From the cell containing the given text, extract its center point as [x, y] coordinate. 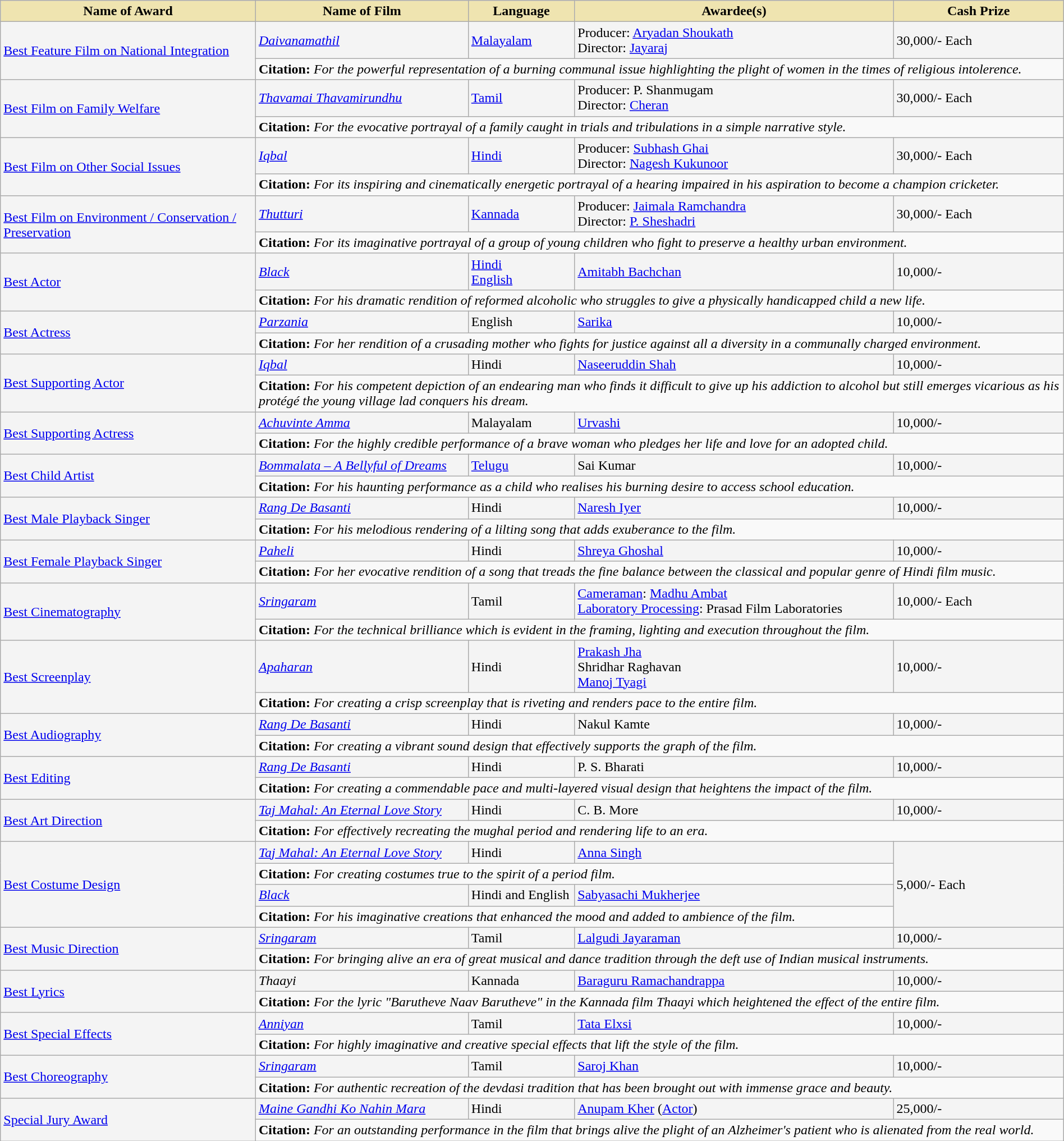
C. B. More [734, 810]
Citation: For his imaginative creations that enhanced the mood and added to ambience of the film. [575, 917]
Citation: For bringing alive an era of great musical and dance tradition through the deft use of Indian musical instruments. [659, 959]
Cameraman: Madhu AmbatLaboratory Processing: Prasad Film Laboratories [734, 601]
Best Music Direction [128, 948]
Best Choreography [128, 1076]
Producer: Subhash GhaiDirector: Nagesh Kukunoor [734, 156]
Best Cinematography [128, 612]
Citation: For its imaginative portrayal of a group of young children who fight to preserve a healthy urban environment. [659, 242]
Thavamai Thavamirundhu [361, 98]
Best Film on Environment / Conservation / Preservation [128, 224]
Sarika [734, 322]
Producer: P. ShanmugamDirector: Cheran [734, 98]
Nakul Kamte [734, 724]
Sai Kumar [734, 465]
Best Child Artist [128, 476]
Citation: For authentic recreation of the devdasi tradition that has been brought out with immense grace and beauty. [659, 1087]
Citation: For the powerful representation of a burning communal issue highlighting the plight of women in the times of religious intolerence. [659, 69]
Maine Gandhi Ko Nahin Mara [361, 1109]
5,000/- Each [979, 885]
English [521, 322]
Citation: For the evocative portrayal of a family caught in trials and tribulations in a simple narrative style. [659, 127]
Producer: Aryadan ShoukathDirector: Jayaraj [734, 40]
Best Audiography [128, 735]
Producer: Jaimala RamchandraDirector: P. Sheshadri [734, 213]
Apaharan [361, 666]
Citation: For an outstanding performance in the film that brings alive the plight of an Alzheimer's patient who is alienated from the real world. [659, 1130]
Telugu [521, 465]
Citation: For the highly credible performance of a brave woman who pledges her life and love for an adopted child. [659, 444]
Best Supporting Actress [128, 433]
Citation: For her rendition of a crusading mother who fights for justice against all a diversity in a communally charged environment. [659, 343]
Citation: For its inspiring and cinematically energetic portrayal of a hearing impaired in his aspiration to become a champion cricketer. [659, 185]
Best Editing [128, 778]
Citation: For effectively recreating the mughal period and rendering life to an era. [659, 831]
Shreya Ghoshal [734, 551]
Language [521, 11]
P. S. Bharati [734, 767]
Best Supporting Actor [128, 383]
Anna Singh [734, 853]
Awardee(s) [734, 11]
Hindi and English [521, 895]
Amitabh Bachchan [734, 272]
Cash Prize [979, 11]
Best Lyrics [128, 991]
Name of Film [361, 11]
Naresh Iyer [734, 508]
Urvashi [734, 423]
25,000/- [979, 1109]
Citation: For his dramatic rendition of reformed alcoholic who struggles to give a physically handicapped child a new life. [659, 300]
Naseeruddin Shah [734, 365]
Baraguru Ramachandrappa [734, 980]
Best Special Effects [128, 1034]
Anupam Kher (Actor) [734, 1109]
Special Jury Award [128, 1120]
Tata Elxsi [734, 1023]
Best Actress [128, 332]
Citation: For highly imaginative and creative special effects that lift the style of the film. [659, 1044]
Daivanamathil [361, 40]
Best Actor [128, 282]
Citation: For creating a commendable pace and multi-layered visual design that heightens the impact of the film. [659, 789]
Citation: For creating costumes true to the spirit of a period film. [575, 874]
Best Feature Film on National Integration [128, 51]
Paheli [361, 551]
Citation: For creating a vibrant sound design that effectively supports the graph of the film. [659, 746]
10,000/- Each [979, 601]
Bommalata – A Bellyful of Dreams [361, 465]
Best Female Playback Singer [128, 561]
Citation: For the technical brilliance which is evident in the framing, lighting and execution throughout the film. [659, 630]
Saroj Khan [734, 1066]
Sabyasachi Mukherjee [734, 895]
Citation: For his haunting performance as a child who realises his burning desire to access school education. [659, 487]
Best Art Direction [128, 821]
HindiEnglish [521, 272]
Best Film on Family Welfare [128, 109]
Best Male Playback Singer [128, 519]
Citation: For her evocative rendition of a song that treads the fine balance between the classical and popular genre of Hindi film music. [659, 572]
Name of Award [128, 11]
Citation: For his melodious rendering of a lilting song that adds exuberance to the film. [659, 529]
Lalgudi Jayaraman [734, 938]
Anniyan [361, 1023]
Thaayi [361, 980]
Best Costume Design [128, 885]
Prakash JhaShridhar RaghavanManoj Tyagi [734, 666]
Citation: For creating a crisp screenplay that is riveting and renders pace to the entire film. [659, 703]
Parzania [361, 322]
Best Screenplay [128, 677]
Thutturi [361, 213]
Best Film on Other Social Issues [128, 166]
Achuvinte Amma [361, 423]
Citation: For the lyric "Barutheve Naav Barutheve" in the Kannada film Thaayi which heightened the effect of the entire film. [659, 1002]
